Determine the [X, Y] coordinate at the center of the cell enclosing the given text.  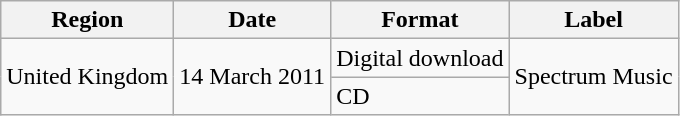
United Kingdom [88, 77]
Label [594, 20]
Region [88, 20]
Spectrum Music [594, 77]
Format [420, 20]
Digital download [420, 58]
Date [252, 20]
CD [420, 96]
14 March 2011 [252, 77]
